Determine the (X, Y) coordinate at the center of the cell enclosing the given text.  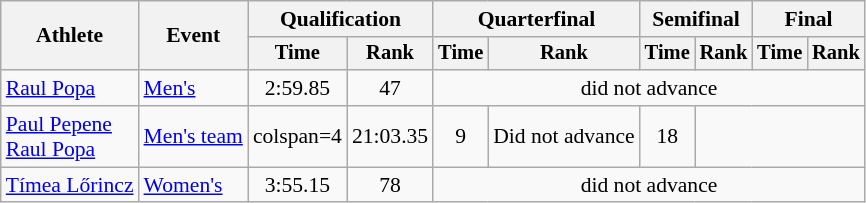
Final (808, 19)
Semifinal (696, 19)
Qualification (340, 19)
Event (194, 36)
Quarterfinal (536, 19)
Did not advance (564, 136)
Men's (194, 88)
Men's team (194, 136)
21:03.35 (390, 136)
78 (390, 185)
47 (390, 88)
9 (460, 136)
colspan=4 (298, 136)
Paul PepeneRaul Popa (70, 136)
Athlete (70, 36)
3:55.15 (298, 185)
Women's (194, 185)
Raul Popa (70, 88)
2:59.85 (298, 88)
18 (668, 136)
Tímea Lőrincz (70, 185)
